Detect which cell encompasses the target text, then output its (X, Y) center coordinate. 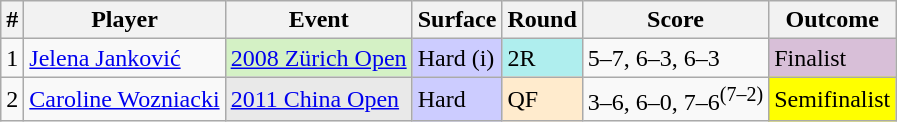
Outcome (832, 20)
Player (124, 20)
Hard (457, 100)
# (12, 20)
QF (542, 100)
Hard (i) (457, 58)
Score (675, 20)
3–6, 6–0, 7–6(7–2) (675, 100)
Semifinalist (832, 100)
Caroline Wozniacki (124, 100)
Round (542, 20)
1 (12, 58)
2 (12, 100)
2R (542, 58)
Surface (457, 20)
Event (318, 20)
2011 China Open (318, 100)
2008 Zürich Open (318, 58)
Jelena Janković (124, 58)
5–7, 6–3, 6–3 (675, 58)
Finalist (832, 58)
